Find where the given text appears and provide that cell's center as (X, Y) coordinate. 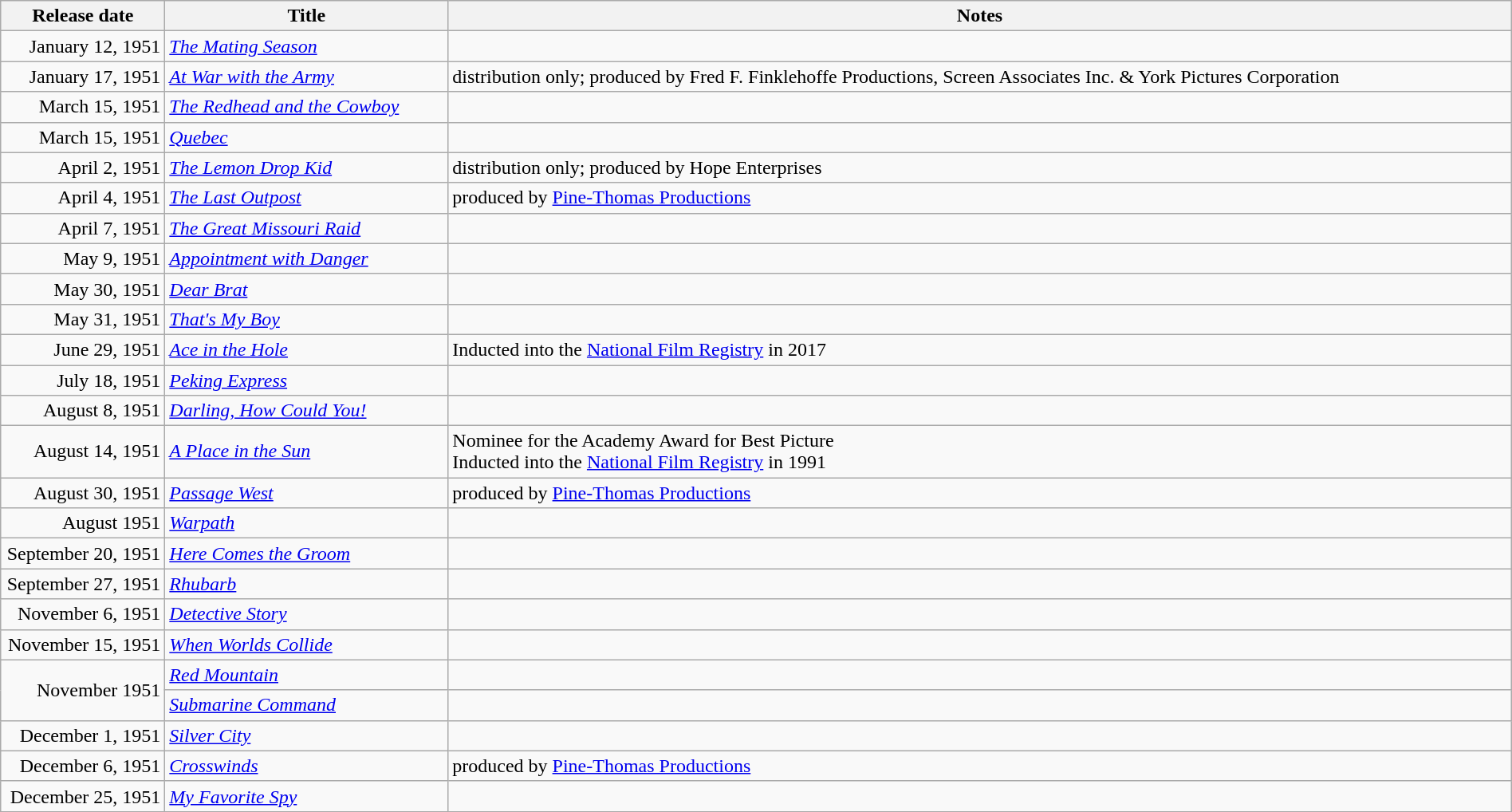
Notes (979, 16)
June 29, 1951 (83, 349)
August 8, 1951 (83, 411)
November 15, 1951 (83, 644)
The Great Missouri Raid (306, 228)
September 27, 1951 (83, 584)
September 20, 1951 (83, 554)
distribution only; produced by Fred F. Finklehoffe Productions, Screen Associates Inc. & York Pictures Corporation (979, 77)
When Worlds Collide (306, 644)
December 6, 1951 (83, 766)
May 9, 1951 (83, 258)
Darling, How Could You! (306, 411)
Warpath (306, 523)
April 2, 1951 (83, 168)
May 31, 1951 (83, 319)
Inducted into the National Film Registry in 2017 (979, 349)
Silver City (306, 735)
January 17, 1951 (83, 77)
Appointment with Danger (306, 258)
Quebec (306, 137)
Dear Brat (306, 289)
The Redhead and the Cowboy (306, 107)
The Lemon Drop Kid (306, 168)
Red Mountain (306, 675)
November 6, 1951 (83, 614)
Detective Story (306, 614)
April 7, 1951 (83, 228)
The Mating Season (306, 46)
December 25, 1951 (83, 796)
August 14, 1951 (83, 451)
Title (306, 16)
That's My Boy (306, 319)
July 18, 1951 (83, 380)
August 30, 1951 (83, 493)
At War with the Army (306, 77)
November 1951 (83, 690)
A Place in the Sun (306, 451)
distribution only; produced by Hope Enterprises (979, 168)
April 4, 1951 (83, 198)
Crosswinds (306, 766)
Submarine Command (306, 705)
Passage West (306, 493)
May 30, 1951 (83, 289)
Rhubarb (306, 584)
January 12, 1951 (83, 46)
Here Comes the Groom (306, 554)
August 1951 (83, 523)
Release date (83, 16)
My Favorite Spy (306, 796)
The Last Outpost (306, 198)
Peking Express (306, 380)
Ace in the Hole (306, 349)
Nominee for the Academy Award for Best PictureInducted into the National Film Registry in 1991 (979, 451)
December 1, 1951 (83, 735)
